From the cell containing the given text, extract its center point as (x, y) coordinate. 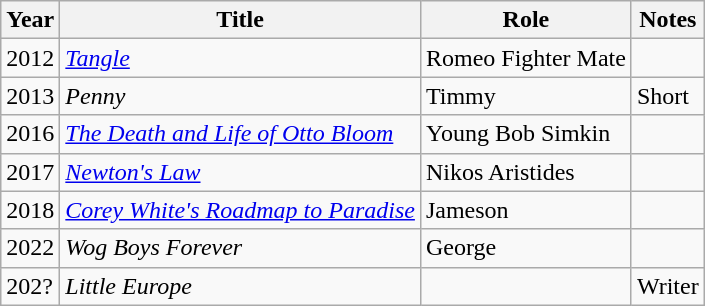
George (526, 248)
Year (30, 20)
Notes (668, 20)
Little Europe (240, 286)
Tangle (240, 58)
Wog Boys Forever (240, 248)
2016 (30, 134)
Writer (668, 286)
Romeo Fighter Mate (526, 58)
Role (526, 20)
Penny (240, 96)
202? (30, 286)
Title (240, 20)
Nikos Aristides (526, 172)
Jameson (526, 210)
2018 (30, 210)
Newton's Law (240, 172)
2012 (30, 58)
Short (668, 96)
Young Bob Simkin (526, 134)
2013 (30, 96)
Timmy (526, 96)
2022 (30, 248)
2017 (30, 172)
Corey White's Roadmap to Paradise (240, 210)
The Death and Life of Otto Bloom (240, 134)
